Scan for the cell matching the given text and deliver its (X, Y) coordinate at center. 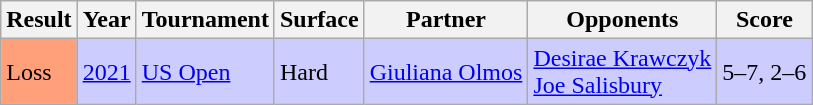
Hard (319, 72)
Partner (446, 20)
Surface (319, 20)
US Open (205, 72)
Opponents (622, 20)
Desirae Krawczyk Joe Salisbury (622, 72)
Loss (39, 72)
Tournament (205, 20)
Result (39, 20)
Score (764, 20)
5–7, 2–6 (764, 72)
Giuliana Olmos (446, 72)
Year (106, 20)
2021 (106, 72)
